Capture the cell that displays the provided text and extract its (x, y) central coordinate. 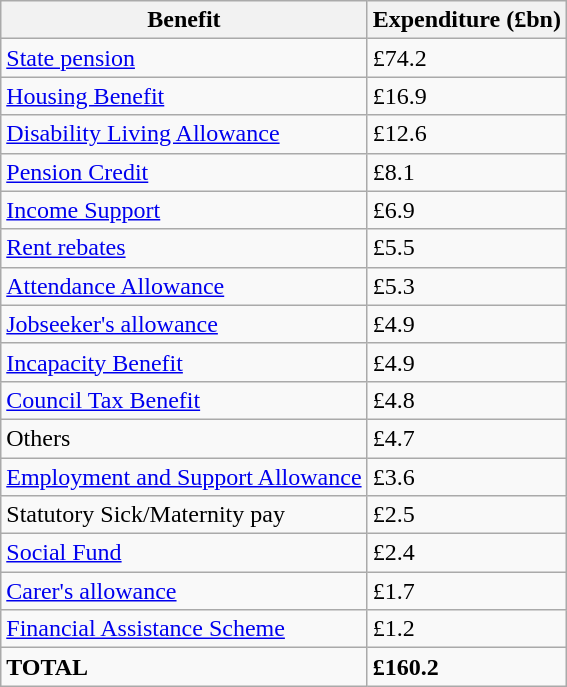
£16.9 (466, 96)
£6.9 (466, 210)
Income Support (184, 210)
Jobseeker's allowance (184, 324)
Financial Assistance Scheme (184, 629)
Employment and Support Allowance (184, 477)
Council Tax Benefit (184, 400)
Carer's allowance (184, 591)
£74.2 (466, 58)
Housing Benefit (184, 96)
Rent rebates (184, 248)
£3.6 (466, 477)
£160.2 (466, 667)
Benefit (184, 20)
£4.8 (466, 400)
£5.5 (466, 248)
Statutory Sick/Maternity pay (184, 515)
TOTAL (184, 667)
Disability Living Allowance (184, 134)
£1.7 (466, 591)
Pension Credit (184, 172)
£1.2 (466, 629)
£4.7 (466, 438)
State pension (184, 58)
£8.1 (466, 172)
Expenditure (£bn) (466, 20)
£2.5 (466, 515)
Attendance Allowance (184, 286)
Others (184, 438)
Social Fund (184, 553)
£12.6 (466, 134)
£5.3 (466, 286)
£2.4 (466, 553)
Incapacity Benefit (184, 362)
